From the cell containing the given text, extract its center point as [X, Y] coordinate. 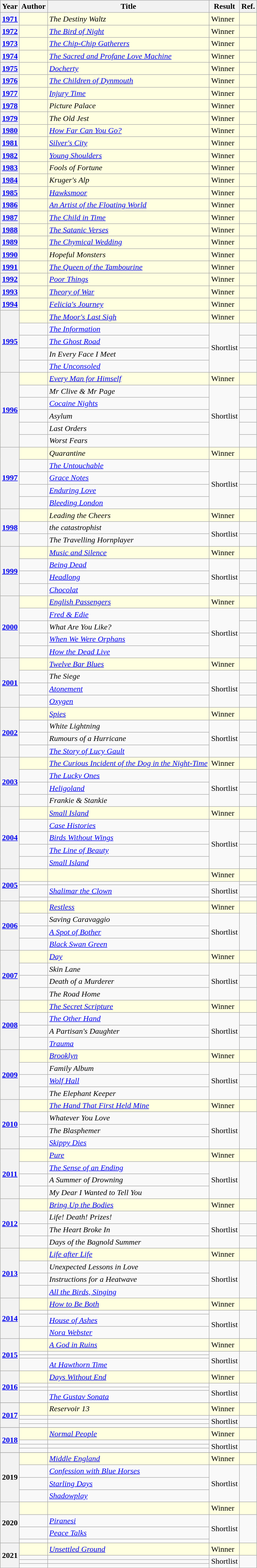
Trauma [128, 1043]
Unsettled Ground [128, 1549]
1972 [10, 31]
1997 [10, 478]
The Satanic Verses [128, 230]
Being Dead [128, 565]
Shadowplay [128, 1496]
2007 [10, 975]
Days of the Bagnold Summer [128, 1242]
The Lucky Ones [128, 776]
the catastrophist [128, 527]
Piranesi [128, 1521]
Twelve Bar Blues [128, 664]
2011 [10, 1174]
1973 [10, 44]
The Heart Broke In [128, 1230]
Fred & Edie [128, 614]
Brooklyn [128, 1056]
Docherty [128, 68]
Whatever You Love [128, 1118]
Middle England [128, 1458]
The Other Hand [128, 1019]
Author [34, 7]
Heligoland [128, 788]
Young Shoulders [128, 155]
2015 [10, 1355]
1999 [10, 571]
Bleeding London [128, 503]
What Are You Like? [128, 627]
Felicia's Journey [128, 304]
Skin Lane [128, 969]
Every Man for Himself [128, 379]
Reservoir 13 [128, 1409]
Fools of Fortune [128, 168]
Normal People [128, 1434]
The Ghost Road [128, 341]
2003 [10, 782]
Unexpected Lessons in Love [128, 1267]
1986 [10, 205]
1975 [10, 68]
My Dear I Wanted to Tell You [128, 1192]
Hawksmoor [128, 193]
Shalimar the Clown [128, 891]
1987 [10, 217]
The Information [128, 329]
1971 [10, 19]
Title [128, 7]
Worst Fears [128, 441]
1983 [10, 168]
The Gustav Sonata [128, 1397]
Nora Webster [128, 1333]
1978 [10, 106]
Wolf Hall [128, 1081]
Chocolat [128, 590]
Death of a Murderer [128, 982]
Instructions for a Heatwave [128, 1279]
The Old Jest [128, 118]
The Elephant Keeper [128, 1093]
1984 [10, 180]
1982 [10, 155]
The Sense of an Ending [128, 1168]
2021 [10, 1555]
Leading the Cheers [128, 515]
1976 [10, 81]
1990 [10, 255]
2016 [10, 1387]
Spies [128, 714]
2001 [10, 683]
Injury Time [128, 93]
The Sacred and Profane Love Machine [128, 56]
2019 [10, 1477]
The Curious Incident of the Dog in the Night-Time [128, 763]
English Passengers [128, 602]
Hopeful Monsters [128, 255]
A God in Ruins [128, 1345]
The Chip-Chip Gatherers [128, 44]
Ref. [248, 7]
Result [224, 7]
1989 [10, 242]
Life! Death! Prizes! [128, 1217]
2004 [10, 838]
2013 [10, 1273]
Grace Notes [128, 478]
Case Histories [128, 825]
Life after Life [128, 1254]
1974 [10, 56]
Rumours of a Hurricane [128, 738]
2012 [10, 1223]
Theory of War [128, 292]
House of Ashes [128, 1320]
2002 [10, 732]
2020 [10, 1522]
Peace Talks [128, 1533]
At Hawthorn Time [128, 1365]
2005 [10, 885]
The Road Home [128, 994]
The Destiny Waltz [128, 19]
The Chymical Wedding [128, 242]
An Artist of the Floating World [128, 205]
1998 [10, 527]
How Far Can You Go? [128, 130]
Quarantine [128, 453]
Silver's City [128, 143]
Skippy Dies [128, 1143]
2006 [10, 925]
Saving Caravaggio [128, 919]
Family Album [128, 1068]
Mr Clive & Mr Page [128, 391]
Asylum [128, 416]
1980 [10, 130]
Starling Days [128, 1484]
Kruger's Alp [128, 180]
1979 [10, 118]
1992 [10, 279]
Bring Up the Bodies [128, 1205]
Day [128, 957]
2017 [10, 1415]
1981 [10, 143]
The Children of Dynmouth [128, 81]
Enduring Love [128, 490]
1995 [10, 341]
In Every Face I Meet [128, 354]
1991 [10, 267]
Restless [128, 907]
The Unconsoled [128, 366]
White Lightning [128, 726]
The Child in Time [128, 217]
Birds Without Wings [128, 838]
The Travelling Hornplayer [128, 540]
2014 [10, 1318]
The Story of Lucy Gault [128, 751]
Confession with Blue Horses [128, 1471]
When We Were Orphans [128, 639]
The Line of Beauty [128, 850]
Frankie & Stankie [128, 801]
Year [10, 7]
Music and Silence [128, 553]
Poor Things [128, 279]
The Queen of the Tambourine [128, 267]
The Hand That First Held Mine [128, 1105]
2010 [10, 1124]
The Siege [128, 676]
Oxygen [128, 701]
How to Be Both [128, 1304]
1985 [10, 193]
2009 [10, 1074]
The Bird of Night [128, 31]
1994 [10, 304]
Last Orders [128, 428]
A Partisan's Daughter [128, 1031]
Cocaine Nights [128, 404]
The Secret Scripture [128, 1006]
A Summer of Drowning [128, 1180]
1988 [10, 230]
How the Dead Live [128, 652]
1996 [10, 410]
Pure [128, 1155]
The Untouchable [128, 466]
2008 [10, 1025]
The Moor's Last Sigh [128, 317]
1977 [10, 93]
The Blasphemer [128, 1130]
Black Swan Green [128, 944]
Days Without End [128, 1377]
Headlong [128, 577]
Picture Palace [128, 106]
A Spot of Bother [128, 932]
Atonement [128, 689]
1993 [10, 292]
2018 [10, 1440]
2000 [10, 627]
All the Birds, Singing [128, 1292]
